Detect which cell encompasses the target text, then output its (x, y) center coordinate. 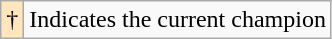
Indicates the current champion (178, 20)
† (12, 20)
